Output the [x, y] coordinate of the center of the cell containing the given text.  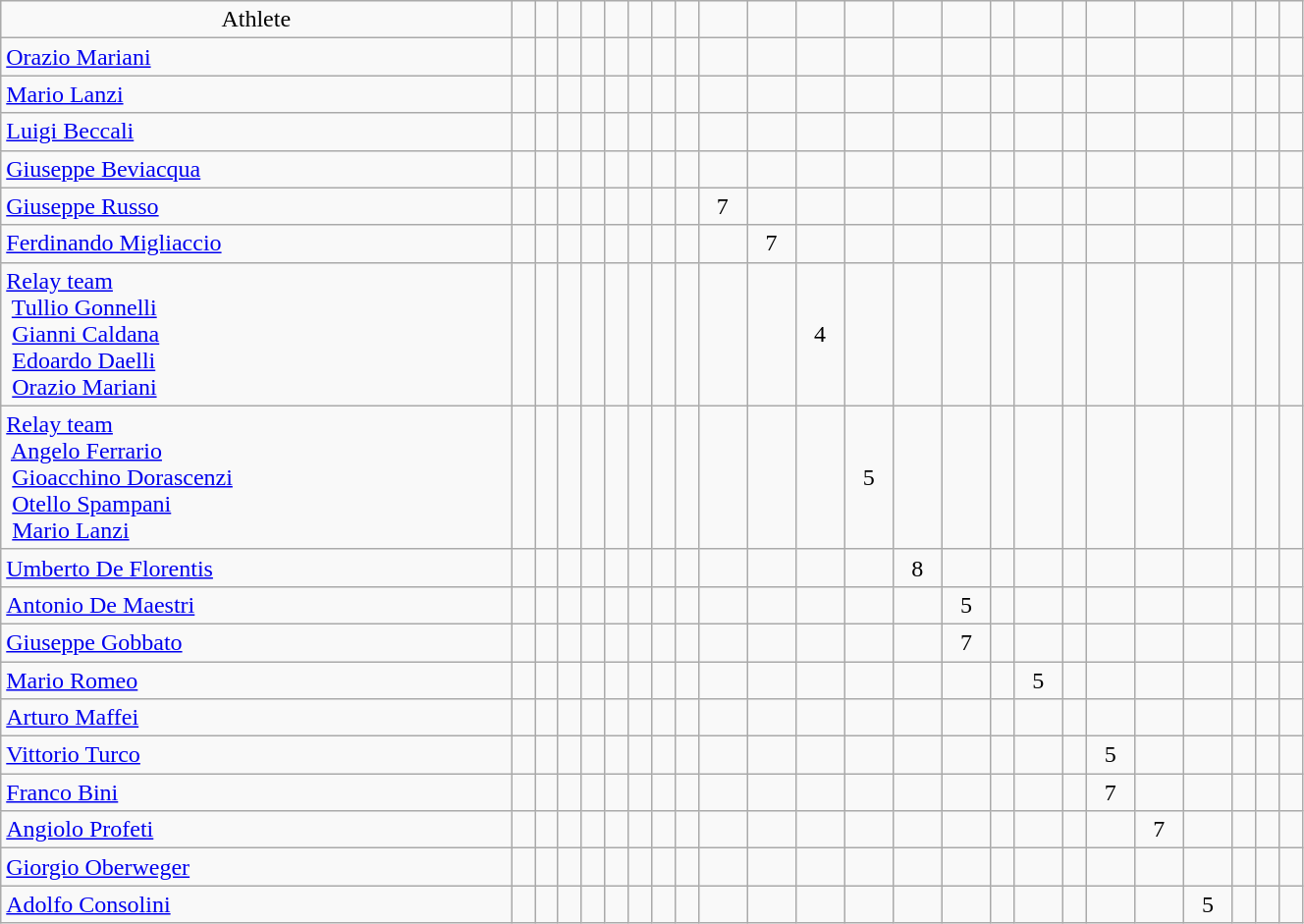
Ferdinando Migliaccio [256, 244]
Athlete [256, 20]
Giuseppe Beviacqua [256, 169]
Mario Lanzi [256, 94]
Arturo Maffei [256, 718]
Giuseppe Gobbato [256, 642]
Giuseppe Russo [256, 206]
Relay team Tullio Gonnelli Gianni Caldana Edoardo Daelli Orazio Mariani [256, 334]
Luigi Beccali [256, 132]
Giorgio Oberweger [256, 867]
Umberto De Florentis [256, 568]
Mario Romeo [256, 680]
Franco Bini [256, 792]
4 [820, 334]
Antonio De Maestri [256, 605]
Orazio Mariani [256, 57]
Vittorio Turco [256, 755]
Angiolo Profeti [256, 830]
Adolfo Consolini [256, 904]
Relay team Angelo Ferrario Gioacchino Dorascenzi Otello Spampani Mario Lanzi [256, 477]
8 [917, 568]
